Identify which cell holds the provided text, then report its (x, y) central coordinate. 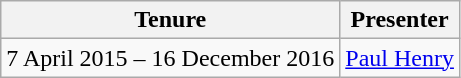
Paul Henry (400, 58)
Presenter (400, 20)
7 April 2015 – 16 December 2016 (170, 58)
Tenure (170, 20)
